Scan for the cell matching the given text and deliver its (X, Y) coordinate at center. 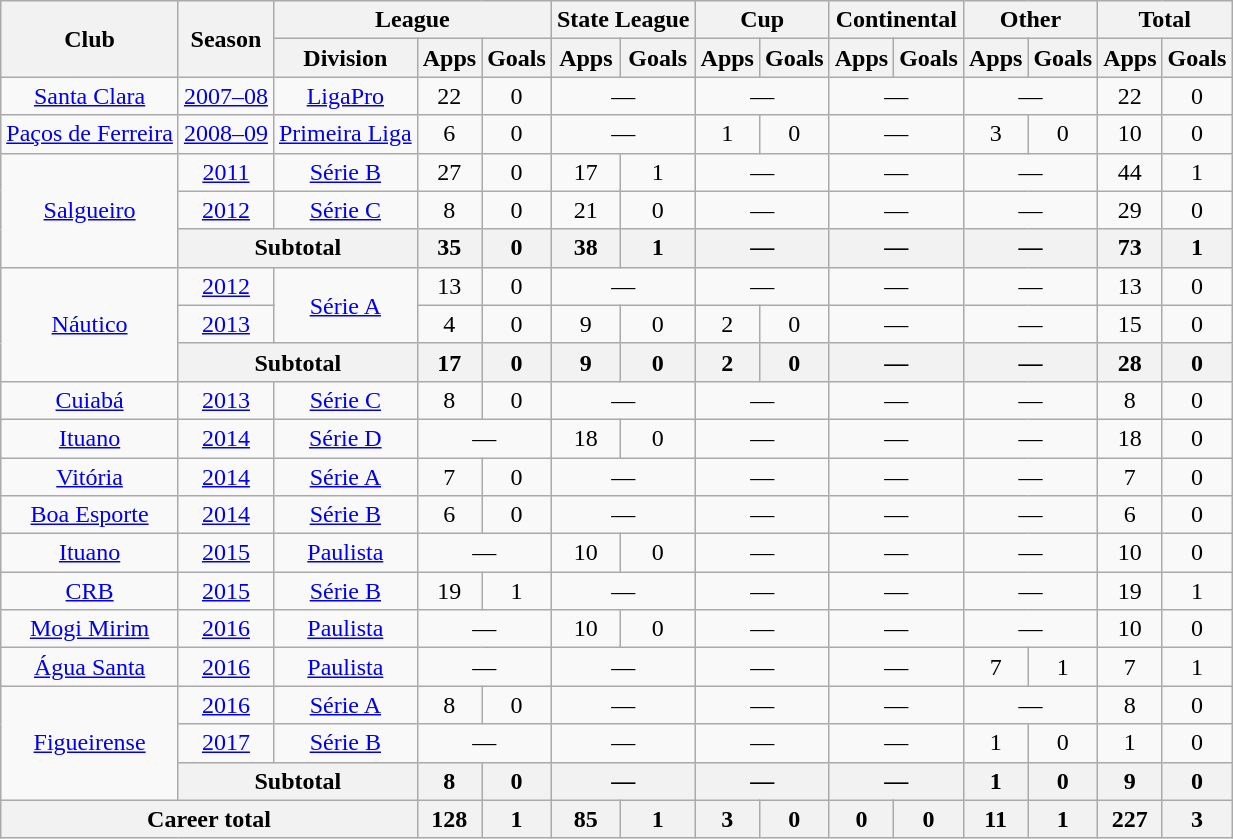
Vitória (90, 477)
44 (1130, 172)
38 (586, 248)
21 (586, 210)
LigaPro (345, 96)
Cuiabá (90, 400)
State League (623, 20)
Água Santa (90, 667)
Primeira Liga (345, 134)
35 (449, 248)
Continental (896, 20)
Cup (762, 20)
227 (1130, 819)
73 (1130, 248)
Paços de Ferreira (90, 134)
29 (1130, 210)
2011 (226, 172)
Other (1030, 20)
Figueirense (90, 743)
Santa Clara (90, 96)
85 (586, 819)
Mogi Mirim (90, 629)
15 (1130, 324)
League (412, 20)
4 (449, 324)
Náutico (90, 324)
2017 (226, 743)
128 (449, 819)
CRB (90, 591)
2008–09 (226, 134)
Série D (345, 438)
27 (449, 172)
Division (345, 58)
Career total (209, 819)
Season (226, 39)
28 (1130, 362)
Boa Esporte (90, 515)
Salgueiro (90, 210)
Club (90, 39)
11 (995, 819)
Total (1165, 20)
2007–08 (226, 96)
